Output the [X, Y] coordinate of the center of the cell containing the given text.  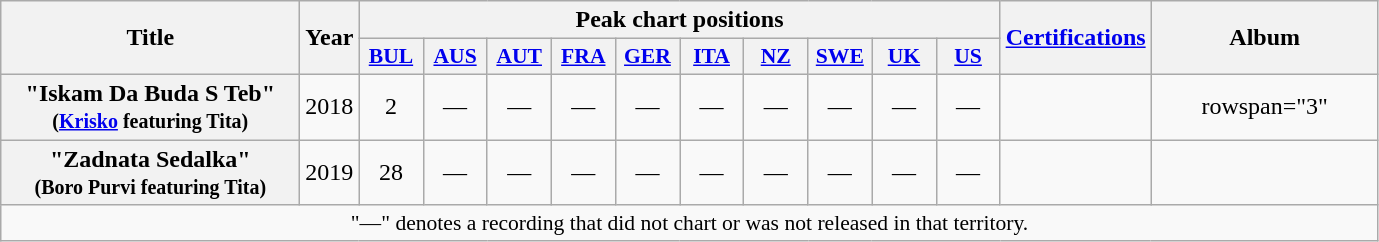
2019 [330, 172]
ITA [712, 57]
Peak chart positions [680, 20]
Certifications [1076, 38]
Album [1264, 38]
FRA [583, 57]
NZ [776, 57]
AUS [455, 57]
US [968, 57]
Year [330, 38]
2018 [330, 106]
UK [904, 57]
"Zadnata Sedalka" (Boro Purvi featuring Tita) [150, 172]
"Iskam Da Buda S Teb" (Krisko featuring Tita) [150, 106]
2 [391, 106]
28 [391, 172]
"—" denotes a recording that did not chart or was not released in that territory. [690, 223]
AUT [519, 57]
rowspan="3" [1264, 106]
GER [647, 57]
SWE [840, 57]
BUL [391, 57]
Title [150, 38]
